Extract the (x, y) coordinate from the center of the cell holding the provided text.  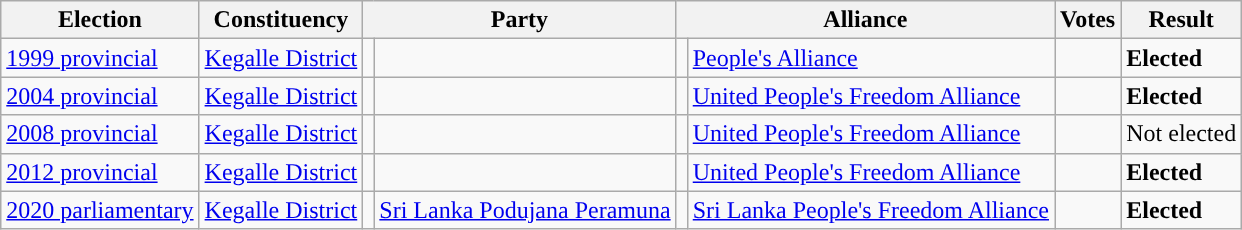
Election (100, 20)
2020 parliamentary (100, 210)
1999 provincial (100, 58)
Not elected (1182, 134)
People's Alliance (870, 58)
Sri Lanka Podujana Peramuna (525, 210)
Constituency (281, 20)
2012 provincial (100, 172)
Sri Lanka People's Freedom Alliance (870, 210)
Votes (1088, 20)
Alliance (865, 20)
2008 provincial (100, 134)
Result (1182, 20)
Party (520, 20)
2004 provincial (100, 96)
